Identify which cell holds the provided text, then report its [X, Y] central coordinate. 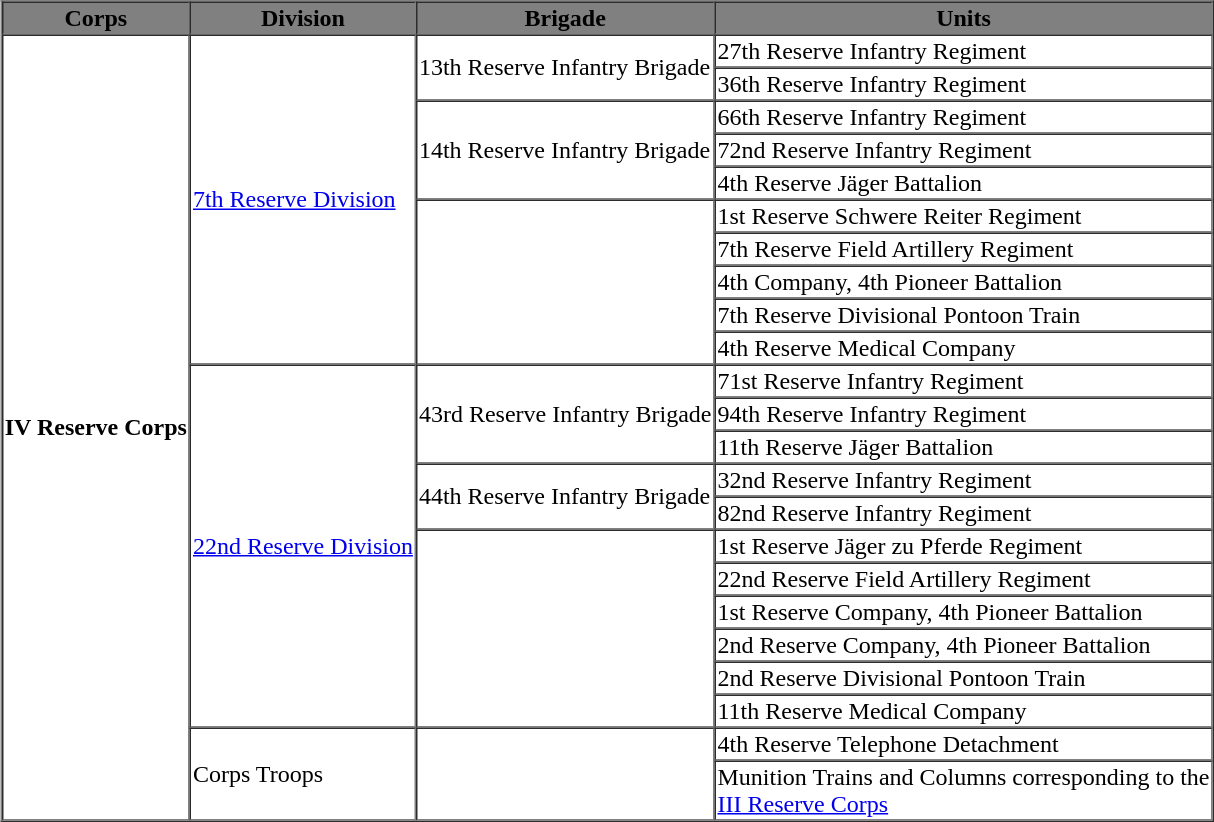
4th Reserve Medical Company [963, 348]
2nd Reserve Divisional Pontoon Train [963, 678]
72nd Reserve Infantry Regiment [963, 150]
7th Reserve Field Artillery Regiment [963, 248]
22nd Reserve Division [303, 546]
66th Reserve Infantry Regiment [963, 116]
27th Reserve Infantry Regiment [963, 50]
43rd Reserve Infantry Brigade [566, 414]
1st Reserve Schwere Reiter Regiment [963, 216]
71st Reserve Infantry Regiment [963, 380]
Brigade [566, 18]
13th Reserve Infantry Brigade [566, 67]
11th Reserve Medical Company [963, 710]
1st Reserve Company, 4th Pioneer Battalion [963, 612]
7th Reserve Divisional Pontoon Train [963, 314]
Corps [96, 18]
1st Reserve Jäger zu Pferde Regiment [963, 546]
82nd Reserve Infantry Regiment [963, 512]
Units [963, 18]
32nd Reserve Infantry Regiment [963, 480]
36th Reserve Infantry Regiment [963, 84]
22nd Reserve Field Artillery Regiment [963, 578]
4th Reserve Jäger Battalion [963, 182]
4th Company, 4th Pioneer Battalion [963, 282]
Munition Trains and Columns corresponding to theIII Reserve Corps [963, 790]
Corps Troops [303, 774]
2nd Reserve Company, 4th Pioneer Battalion [963, 644]
7th Reserve Division [303, 199]
Division [303, 18]
94th Reserve Infantry Regiment [963, 414]
11th Reserve Jäger Battalion [963, 446]
44th Reserve Infantry Brigade [566, 497]
IV Reserve Corps [96, 427]
4th Reserve Telephone Detachment [963, 744]
14th Reserve Infantry Brigade [566, 150]
